Return (X, Y) of the center of cell containing provided text 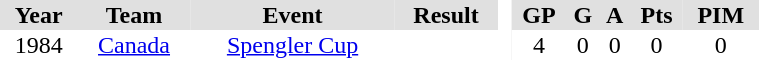
A (614, 15)
PIM (720, 15)
Year (38, 15)
Result (446, 15)
Spengler Cup (292, 45)
4 (538, 45)
1984 (38, 45)
GP (538, 15)
Event (292, 15)
Pts (656, 15)
G (582, 15)
Canada (134, 45)
Team (134, 15)
